For the text-containing cell, return its midpoint in (x, y) coordinate format. 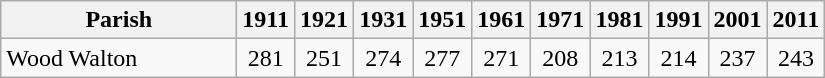
1911 (266, 20)
2001 (738, 20)
Parish (119, 20)
1991 (678, 20)
2011 (796, 20)
1921 (324, 20)
271 (502, 58)
1931 (384, 20)
237 (738, 58)
1961 (502, 20)
281 (266, 58)
213 (620, 58)
208 (560, 58)
Wood Walton (119, 58)
251 (324, 58)
274 (384, 58)
277 (442, 58)
1951 (442, 20)
1981 (620, 20)
214 (678, 58)
1971 (560, 20)
243 (796, 58)
